Pinpoint the cell where the given text exists, returning its (x, y) midpoint coordinate. 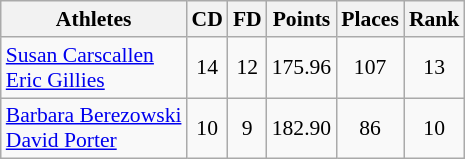
107 (370, 68)
14 (206, 68)
Susan CarscallenEric Gillies (94, 68)
Points (302, 19)
9 (248, 128)
182.90 (302, 128)
Barbara BerezowskiDavid Porter (94, 128)
Athletes (94, 19)
CD (206, 19)
12 (248, 68)
FD (248, 19)
Rank (434, 19)
Places (370, 19)
175.96 (302, 68)
13 (434, 68)
86 (370, 128)
